Find where the given text appears and provide that cell's center as (x, y) coordinate. 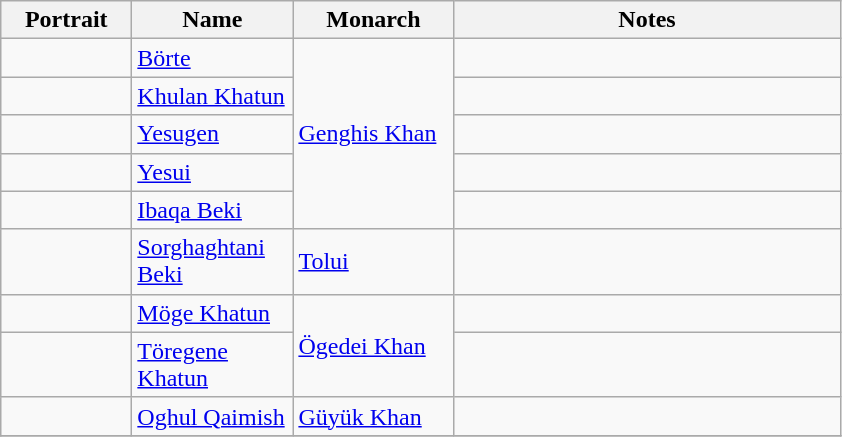
Name (212, 20)
Yesugen (212, 134)
Oghul Qaimish (212, 416)
Khulan Khatun (212, 96)
Monarch (374, 20)
Töregene Khatun (212, 364)
Yesui (212, 172)
Möge Khatun (212, 313)
Güyük Khan (374, 416)
Portrait (66, 20)
Börte (212, 58)
Ögedei Khan (374, 346)
Ibaqa Beki (212, 210)
Sorghaghtani Beki (212, 262)
Genghis Khan (374, 134)
Notes (647, 20)
Tolui (374, 262)
